Identify which cell holds the provided text, then report its [x, y] central coordinate. 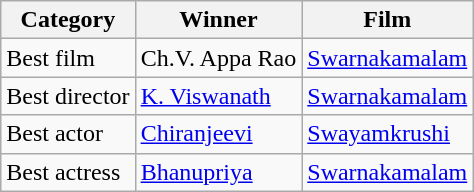
Chiranjeevi [218, 134]
Film [388, 20]
Winner [218, 20]
Best actress [68, 172]
Swayamkrushi [388, 134]
Best director [68, 96]
Best actor [68, 134]
K. Viswanath [218, 96]
Bhanupriya [218, 172]
Ch.V. Appa Rao [218, 58]
Category [68, 20]
Best film [68, 58]
